Locate the cell with the specified text and output its [x, y] center coordinate. 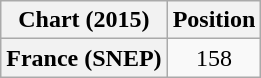
Position [214, 20]
158 [214, 58]
Chart (2015) [84, 20]
France (SNEP) [84, 58]
